Determine the (X, Y) coordinate at the center of the cell enclosing the given text.  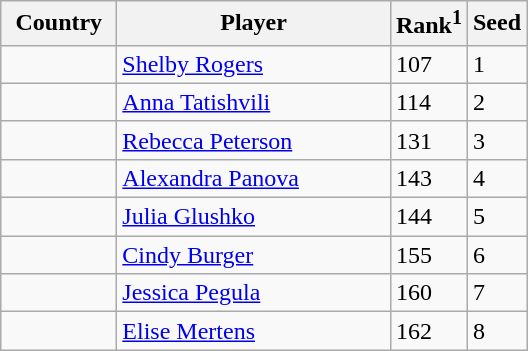
Jessica Pegula (254, 293)
160 (428, 293)
Anna Tatishvili (254, 102)
114 (428, 102)
Shelby Rogers (254, 64)
144 (428, 217)
Cindy Burger (254, 255)
3 (496, 140)
Julia Glushko (254, 217)
155 (428, 255)
1 (496, 64)
5 (496, 217)
7 (496, 293)
8 (496, 331)
Country (59, 24)
107 (428, 64)
131 (428, 140)
Alexandra Panova (254, 178)
2 (496, 102)
Player (254, 24)
6 (496, 255)
162 (428, 331)
143 (428, 178)
4 (496, 178)
Rebecca Peterson (254, 140)
Elise Mertens (254, 331)
Seed (496, 24)
Rank1 (428, 24)
